Output the [X, Y] coordinate of the center of the cell containing the given text.  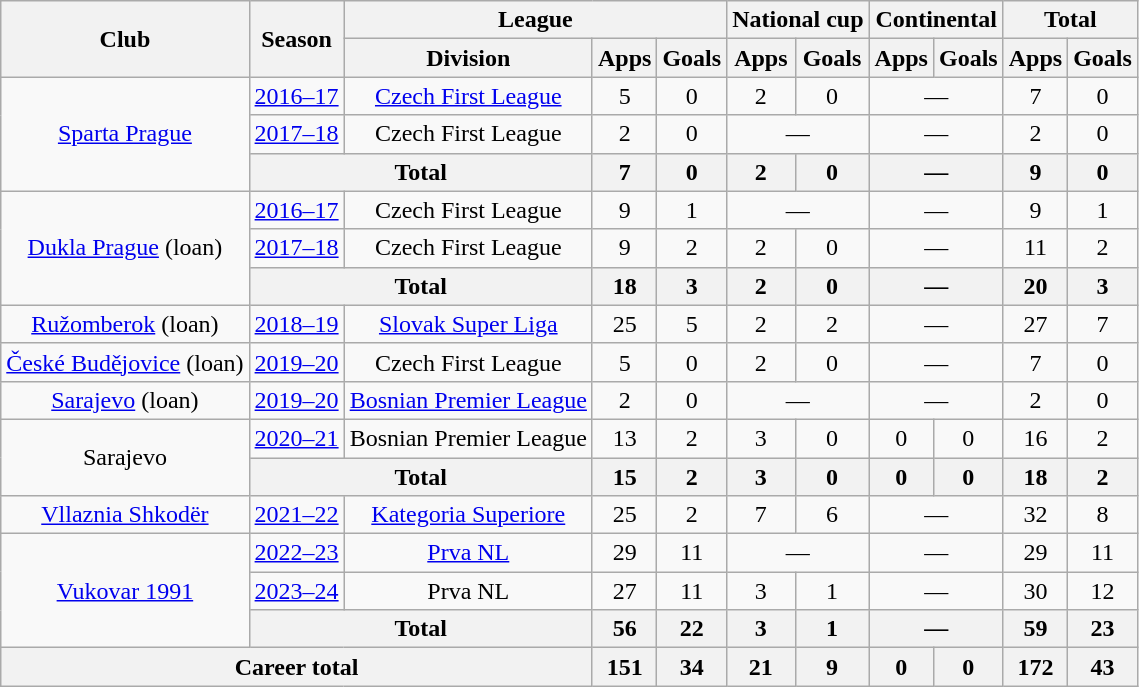
League [535, 20]
20 [1035, 286]
2021–22 [296, 515]
Slovak Super Liga [468, 324]
16 [1035, 438]
34 [692, 667]
2023–24 [296, 591]
Sarajevo (loan) [125, 400]
Club [125, 39]
Continental [936, 20]
Career total [297, 667]
National cup [798, 20]
Kategoria Superiore [468, 515]
59 [1035, 629]
43 [1103, 667]
Division [468, 58]
56 [624, 629]
České Budějovice (loan) [125, 362]
2022–23 [296, 553]
30 [1035, 591]
13 [624, 438]
21 [761, 667]
15 [624, 477]
Vllaznia Shkodër [125, 515]
2018–19 [296, 324]
Dukla Prague (loan) [125, 248]
6 [832, 515]
Ružomberok (loan) [125, 324]
22 [692, 629]
12 [1103, 591]
Sarajevo [125, 457]
151 [624, 667]
2020–21 [296, 438]
32 [1035, 515]
Sparta Prague [125, 134]
172 [1035, 667]
Vukovar 1991 [125, 591]
8 [1103, 515]
Season [296, 39]
23 [1103, 629]
